Capture the cell that displays the provided text and extract its [x, y] central coordinate. 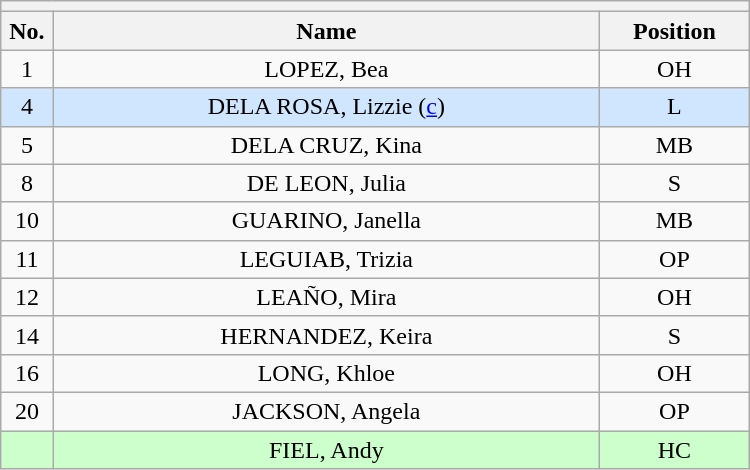
Position [675, 31]
GUARINO, Janella [326, 221]
16 [27, 373]
10 [27, 221]
No. [27, 31]
LOPEZ, Bea [326, 69]
HC [675, 449]
JACKSON, Angela [326, 411]
4 [27, 107]
FIEL, Andy [326, 449]
11 [27, 259]
DELA ROSA, Lizzie (c) [326, 107]
LEAÑO, Mira [326, 297]
HERNANDEZ, Keira [326, 335]
8 [27, 183]
LONG, Khloe [326, 373]
DE LEON, Julia [326, 183]
1 [27, 69]
DELA CRUZ, Kina [326, 145]
20 [27, 411]
14 [27, 335]
12 [27, 297]
5 [27, 145]
L [675, 107]
LEGUIAB, Trizia [326, 259]
Name [326, 31]
